Output the [X, Y] coordinate of the center of the cell containing the given text.  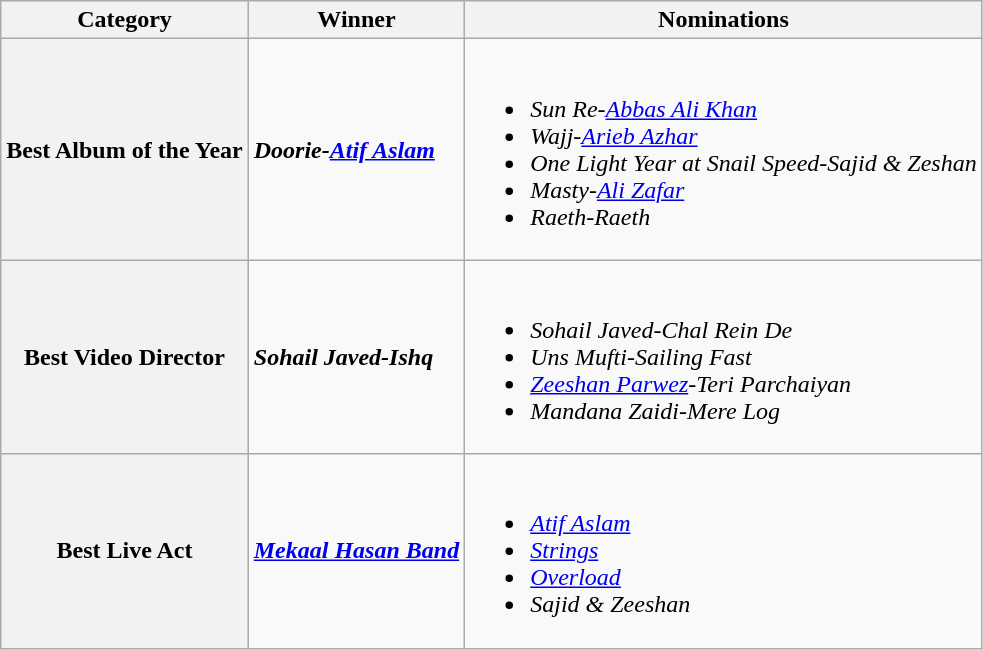
Best Album of the Year [125, 150]
Atif AslamStringsOverloadSajid & Zeeshan [724, 551]
Best Live Act [125, 551]
Category [125, 20]
Best Video Director [125, 357]
Winner [356, 20]
Mekaal Hasan Band [356, 551]
Doorie-Atif Aslam [356, 150]
Sun Re-Abbas Ali KhanWajj-Arieb AzharOne Light Year at Snail Speed-Sajid & ZeshanMasty-Ali ZafarRaeth-Raeth [724, 150]
Nominations [724, 20]
Sohail Javed-Chal Rein DeUns Mufti-Sailing FastZeeshan Parwez-Teri ParchaiyanMandana Zaidi-Mere Log [724, 357]
Sohail Javed-Ishq [356, 357]
